Search for the cell housing the specified text and yield its [x, y] center coordinate. 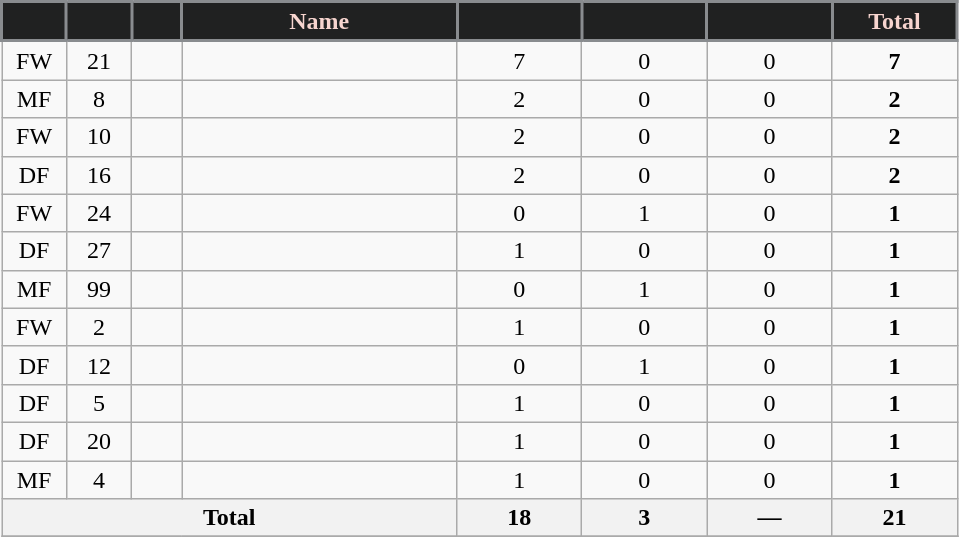
3 [644, 518]
5 [100, 403]
99 [100, 289]
20 [100, 441]
8 [100, 99]
18 [520, 518]
4 [100, 479]
16 [100, 175]
10 [100, 137]
12 [100, 365]
Name [320, 22]
— [770, 518]
24 [100, 213]
27 [100, 251]
